For the text-containing cell, return its midpoint in [X, Y] coordinate format. 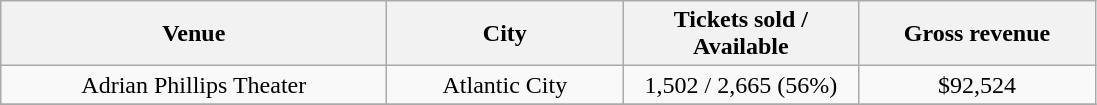
1,502 / 2,665 (56%) [741, 85]
Tickets sold / Available [741, 34]
Atlantic City [505, 85]
Adrian Phillips Theater [194, 85]
$92,524 [977, 85]
City [505, 34]
Gross revenue [977, 34]
Venue [194, 34]
